Locate the cell with the specified text and output its [x, y] center coordinate. 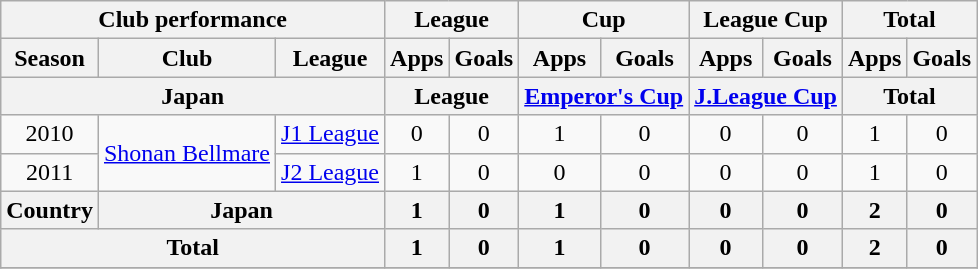
Club [186, 58]
2010 [50, 134]
J.League Cup [766, 96]
Emperor's Cup [604, 96]
Cup [604, 20]
Season [50, 58]
J1 League [330, 134]
League Cup [766, 20]
Country [50, 210]
Shonan Bellmare [186, 153]
2011 [50, 172]
J2 League [330, 172]
Club performance [193, 20]
